Return (x, y) of the center of cell containing provided text 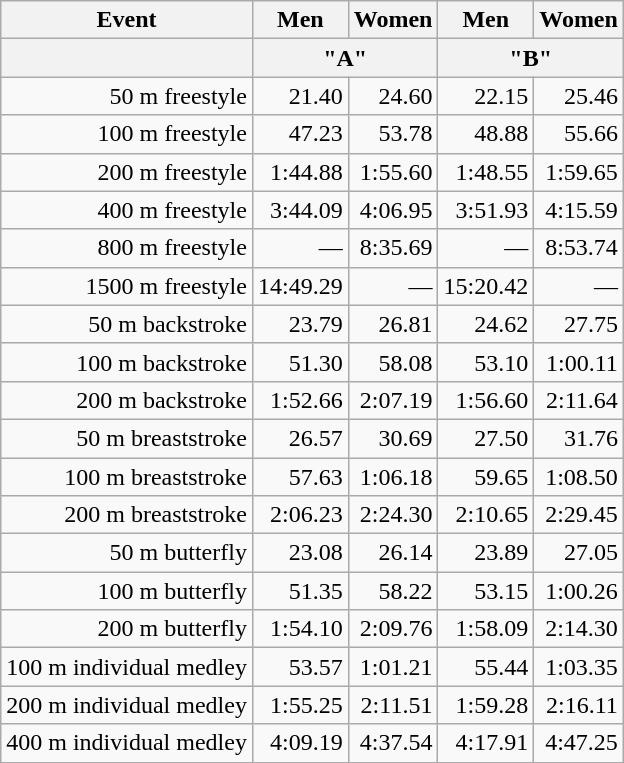
23.89 (486, 553)
50 m breaststroke (127, 438)
2:07.19 (393, 400)
24.62 (486, 324)
1:59.28 (486, 705)
27.05 (579, 553)
1:55.25 (300, 705)
200 m butterfly (127, 629)
1:44.88 (300, 172)
2:06.23 (300, 515)
1500 m freestyle (127, 286)
2:11.64 (579, 400)
200 m individual medley (127, 705)
4:47.25 (579, 743)
1:01.21 (393, 667)
2:10.65 (486, 515)
24.60 (393, 96)
100 m butterfly (127, 591)
200 m breaststroke (127, 515)
100 m individual medley (127, 667)
1:48.55 (486, 172)
15:20.42 (486, 286)
8:35.69 (393, 248)
1:00.11 (579, 362)
23.79 (300, 324)
8:53.74 (579, 248)
51.35 (300, 591)
50 m butterfly (127, 553)
53.57 (300, 667)
48.88 (486, 134)
2:16.11 (579, 705)
3:44.09 (300, 210)
31.76 (579, 438)
100 m breaststroke (127, 477)
1:06.18 (393, 477)
1:56.60 (486, 400)
1:59.65 (579, 172)
1:55.60 (393, 172)
2:29.45 (579, 515)
58.22 (393, 591)
4:17.91 (486, 743)
1:00.26 (579, 591)
4:37.54 (393, 743)
53.15 (486, 591)
30.69 (393, 438)
400 m individual medley (127, 743)
58.08 (393, 362)
1:54.10 (300, 629)
23.08 (300, 553)
21.40 (300, 96)
400 m freestyle (127, 210)
4:06.95 (393, 210)
26.14 (393, 553)
47.23 (300, 134)
50 m backstroke (127, 324)
22.15 (486, 96)
51.30 (300, 362)
27.50 (486, 438)
27.75 (579, 324)
4:15.59 (579, 210)
4:09.19 (300, 743)
1:58.09 (486, 629)
2:09.76 (393, 629)
59.65 (486, 477)
2:24.30 (393, 515)
1:08.50 (579, 477)
25.46 (579, 96)
2:11.51 (393, 705)
1:52.66 (300, 400)
100 m freestyle (127, 134)
3:51.93 (486, 210)
"A" (344, 58)
"B" (530, 58)
50 m freestyle (127, 96)
55.44 (486, 667)
100 m backstroke (127, 362)
53.78 (393, 134)
14:49.29 (300, 286)
Event (127, 20)
57.63 (300, 477)
26.81 (393, 324)
1:03.35 (579, 667)
55.66 (579, 134)
53.10 (486, 362)
800 m freestyle (127, 248)
200 m freestyle (127, 172)
26.57 (300, 438)
200 m backstroke (127, 400)
2:14.30 (579, 629)
